From the cell containing the given text, extract its center point as (X, Y) coordinate. 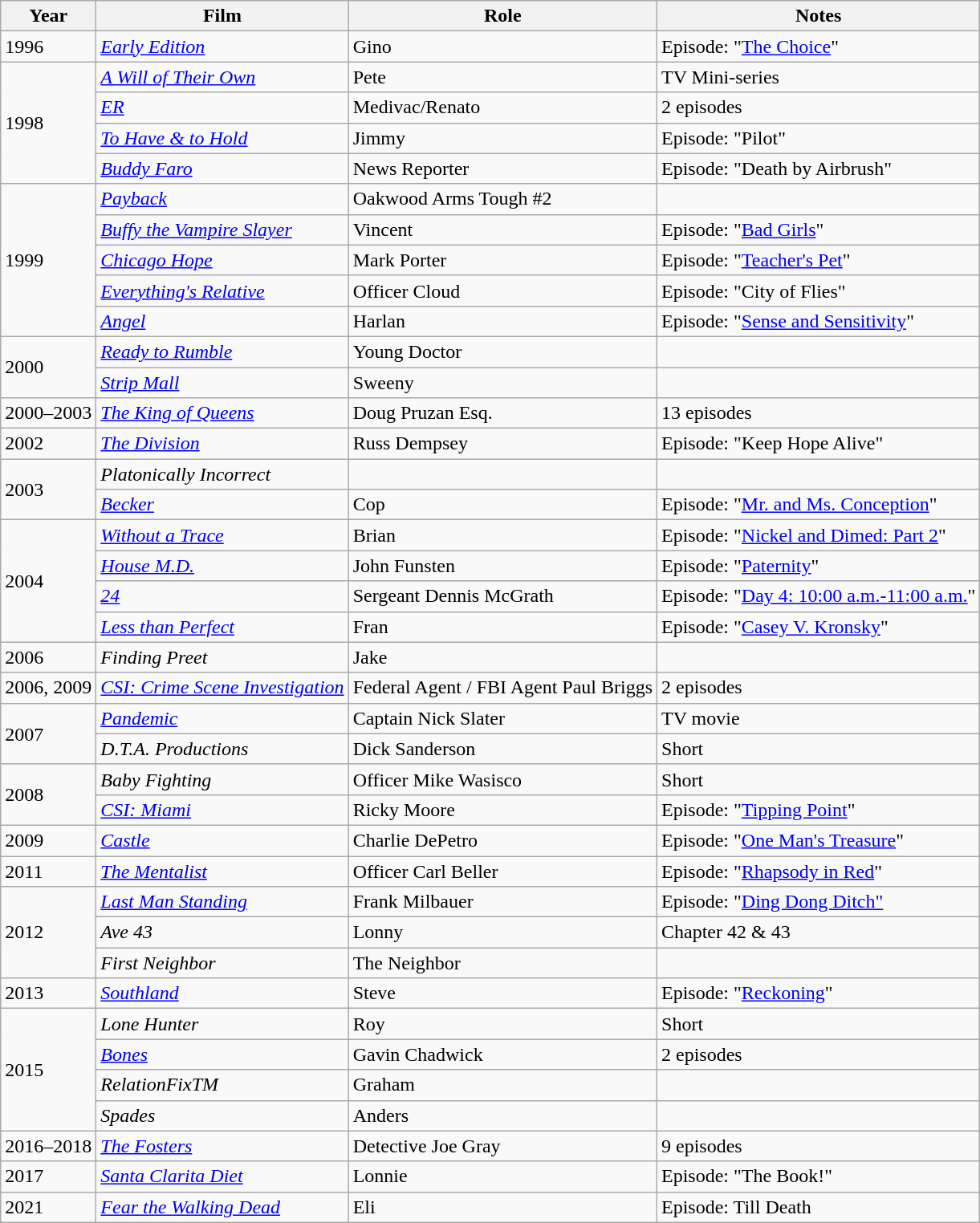
Pete (502, 77)
The Fosters (222, 1146)
Ricky Moore (502, 810)
The Division (222, 444)
Steve (502, 993)
2007 (48, 733)
2009 (48, 840)
Payback (222, 199)
Cop (502, 505)
CSI: Miami (222, 810)
RelationFixTM (222, 1085)
First Neighbor (222, 963)
Eli (502, 1207)
Vincent (502, 230)
Medivac/Renato (502, 108)
The King of Queens (222, 413)
TV Mini-series (819, 77)
1999 (48, 260)
Officer Mike Wasisco (502, 779)
Angel (222, 321)
Buddy Faro (222, 169)
Spades (222, 1115)
Charlie DePetro (502, 840)
To Have & to Hold (222, 138)
24 (222, 596)
2008 (48, 794)
1998 (48, 123)
2006 (48, 657)
Less than Perfect (222, 627)
Episode: "Paternity" (819, 566)
1996 (48, 47)
Pandemic (222, 718)
Mark Porter (502, 260)
Lonnie (502, 1176)
Fear the Walking Dead (222, 1207)
2013 (48, 993)
Young Doctor (502, 351)
Episode: "Pilot" (819, 138)
Platonically Incorrect (222, 474)
Episode: "Reckoning" (819, 993)
Episode: "Casey V. Kronsky" (819, 627)
Bones (222, 1054)
Episode: "Teacher's Pet" (819, 260)
Jake (502, 657)
Episode: "Rhapsody in Red" (819, 871)
Without a Trace (222, 535)
Episode: "Death by Airbrush" (819, 169)
Early Edition (222, 47)
TV movie (819, 718)
Harlan (502, 321)
9 episodes (819, 1146)
Strip Mall (222, 383)
2006, 2009 (48, 688)
A Will of Their Own (222, 77)
Gino (502, 47)
Ready to Rumble (222, 351)
2021 (48, 1207)
Film (222, 16)
13 episodes (819, 413)
Ave 43 (222, 932)
Episode: "Bad Girls" (819, 230)
Finding Preet (222, 657)
Episode: "Ding Dong Ditch" (819, 902)
John Funsten (502, 566)
Dick Sanderson (502, 749)
Federal Agent / FBI Agent Paul Briggs (502, 688)
Everything's Relative (222, 291)
Episode: "City of Flies" (819, 291)
Last Man Standing (222, 902)
D.T.A. Productions (222, 749)
Episode: "Tipping Point" (819, 810)
Russ Dempsey (502, 444)
Doug Pruzan Esq. (502, 413)
Buffy the Vampire Slayer (222, 230)
CSI: Crime Scene Investigation (222, 688)
Oakwood Arms Tough #2 (502, 199)
Chicago Hope (222, 260)
Frank Milbauer (502, 902)
House M.D. (222, 566)
Detective Joe Gray (502, 1146)
Notes (819, 16)
Episode: "Sense and Sensitivity" (819, 321)
2000–2003 (48, 413)
2012 (48, 932)
2016–2018 (48, 1146)
2015 (48, 1070)
Gavin Chadwick (502, 1054)
2004 (48, 581)
Episode: "Mr. and Ms. Conception" (819, 505)
Brian (502, 535)
Anders (502, 1115)
Becker (222, 505)
Episode: Till Death (819, 1207)
ER (222, 108)
Captain Nick Slater (502, 718)
2003 (48, 490)
Santa Clarita Diet (222, 1176)
Role (502, 16)
Episode: "The Book!" (819, 1176)
Graham (502, 1085)
Episode: "Keep Hope Alive" (819, 444)
Officer Cloud (502, 291)
Sergeant Dennis McGrath (502, 596)
Lonny (502, 932)
Castle (222, 840)
Episode: "Day 4: 10:00 a.m.-11:00 a.m." (819, 596)
Episode: "The Choice" (819, 47)
The Mentalist (222, 871)
Episode: "Nickel and Dimed: Part 2" (819, 535)
2011 (48, 871)
2000 (48, 367)
Roy (502, 1024)
Baby Fighting (222, 779)
2017 (48, 1176)
News Reporter (502, 169)
Lone Hunter (222, 1024)
Southland (222, 993)
The Neighbor (502, 963)
Jimmy (502, 138)
Chapter 42 & 43 (819, 932)
Officer Carl Beller (502, 871)
Fran (502, 627)
2002 (48, 444)
Sweeny (502, 383)
Episode: "One Man's Treasure" (819, 840)
Year (48, 16)
